Provide the (x, y) coordinate of the cell's center where the given text is located.  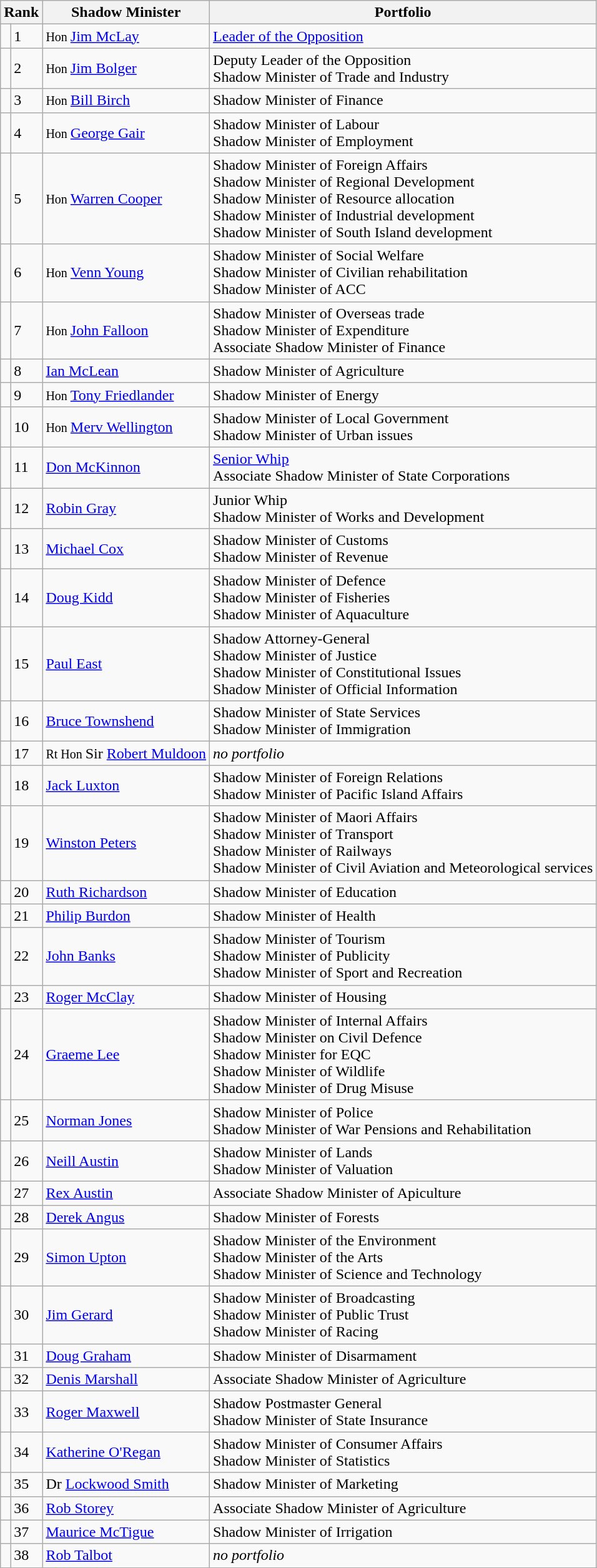
Paul East (126, 664)
12 (26, 508)
6 (26, 273)
Shadow Minister of LabourShadow Minister of Employment (403, 132)
Shadow Minister of Overseas tradeShadow Minister of ExpenditureAssociate Shadow Minister of Finance (403, 330)
Neill Austin (126, 1161)
37 (26, 1532)
Shadow Minister of Housing (403, 997)
27 (26, 1193)
Hon Jim McLay (126, 36)
Shadow Minister of DefenceShadow Minister of FisheriesShadow Minister of Aquaculture (403, 598)
Junior WhipShadow Minister of Works and Development (403, 508)
Winston Peters (126, 843)
Shadow Minister of Forests (403, 1217)
22 (26, 956)
Shadow Minister of Agriculture (403, 371)
Michael Cox (126, 549)
20 (26, 892)
Jim Gerard (126, 1315)
33 (26, 1412)
Shadow Minister of Social WelfareShadow Minister of Civilian rehabilitationShadow Minister of ACC (403, 273)
Shadow Minister of Health (403, 916)
31 (26, 1356)
Deputy Leader of the OppositionShadow Minister of Trade and Industry (403, 69)
Hon Bill Birch (126, 100)
Shadow Minister of Foreign RelationsShadow Minister of Pacific Island Affairs (403, 785)
Shadow Minister of Consumer AffairsShadow Minister of Statistics (403, 1452)
Portfolio (403, 12)
Roger Maxwell (126, 1412)
Shadow Minister of LandsShadow Minister of Valuation (403, 1161)
Shadow Minister of Energy (403, 394)
Ian McLean (126, 371)
Senior WhipAssociate Shadow Minister of State Corporations (403, 467)
Shadow Minister of PoliceShadow Minister of War Pensions and Rehabilitation (403, 1120)
Doug Graham (126, 1356)
Shadow Minister of Marketing (403, 1484)
Shadow Minister of Disarmament (403, 1356)
Shadow Minister of Internal AffairsShadow Minister on Civil DefenceShadow Minister for EQCShadow Minister of WildlifeShadow Minister of Drug Misuse (403, 1054)
Hon Tony Friedlander (126, 394)
Shadow Minister of Irrigation (403, 1532)
Ruth Richardson (126, 892)
32 (26, 1379)
14 (26, 598)
Dr Lockwood Smith (126, 1484)
38 (26, 1556)
2 (26, 69)
16 (26, 722)
9 (26, 394)
34 (26, 1452)
Shadow Minister of BroadcastingShadow Minister of Public TrustShadow Minister of Racing (403, 1315)
23 (26, 997)
Rob Storey (126, 1508)
Denis Marshall (126, 1379)
Hon Merv Wellington (126, 427)
John Banks (126, 956)
Robin Gray (126, 508)
Derek Angus (126, 1217)
Leader of the Opposition (403, 36)
Jack Luxton (126, 785)
35 (26, 1484)
Hon Jim Bolger (126, 69)
5 (26, 198)
Katherine O'Regan (126, 1452)
1 (26, 36)
3 (26, 100)
Associate Shadow Minister of Apiculture (403, 1193)
7 (26, 330)
Shadow Minister of CustomsShadow Minister of Revenue (403, 549)
Hon George Gair (126, 132)
Rex Austin (126, 1193)
30 (26, 1315)
Hon Venn Young (126, 273)
Shadow Attorney-GeneralShadow Minister of JusticeShadow Minister of Constitutional IssuesShadow Minister of Official Information (403, 664)
Shadow Postmaster GeneralShadow Minister of State Insurance (403, 1412)
29 (26, 1258)
Graeme Lee (126, 1054)
Shadow Minister of Education (403, 892)
11 (26, 467)
Shadow Minister of Maori AffairsShadow Minister of TransportShadow Minister of RailwaysShadow Minister of Civil Aviation and Meteorological services (403, 843)
Maurice McTigue (126, 1532)
Doug Kidd (126, 598)
Rt Hon Sir Robert Muldoon (126, 753)
25 (26, 1120)
17 (26, 753)
Norman Jones (126, 1120)
10 (26, 427)
18 (26, 785)
15 (26, 664)
Shadow Minister of Finance (403, 100)
26 (26, 1161)
Simon Upton (126, 1258)
Hon Warren Cooper (126, 198)
28 (26, 1217)
Roger McClay (126, 997)
Hon John Falloon (126, 330)
8 (26, 371)
Shadow Minister of TourismShadow Minister of PublicityShadow Minister of Sport and Recreation (403, 956)
Philip Burdon (126, 916)
Shadow Minister (126, 12)
Shadow Minister of Local GovernmentShadow Minister of Urban issues (403, 427)
36 (26, 1508)
Don McKinnon (126, 467)
Shadow Minister of the EnvironmentShadow Minister of the ArtsShadow Minister of Science and Technology (403, 1258)
4 (26, 132)
19 (26, 843)
Shadow Minister of State ServicesShadow Minister of Immigration (403, 722)
24 (26, 1054)
Bruce Townshend (126, 722)
Rank (21, 12)
13 (26, 549)
21 (26, 916)
Rob Talbot (126, 1556)
